Capture the cell that displays the provided text and extract its [X, Y] central coordinate. 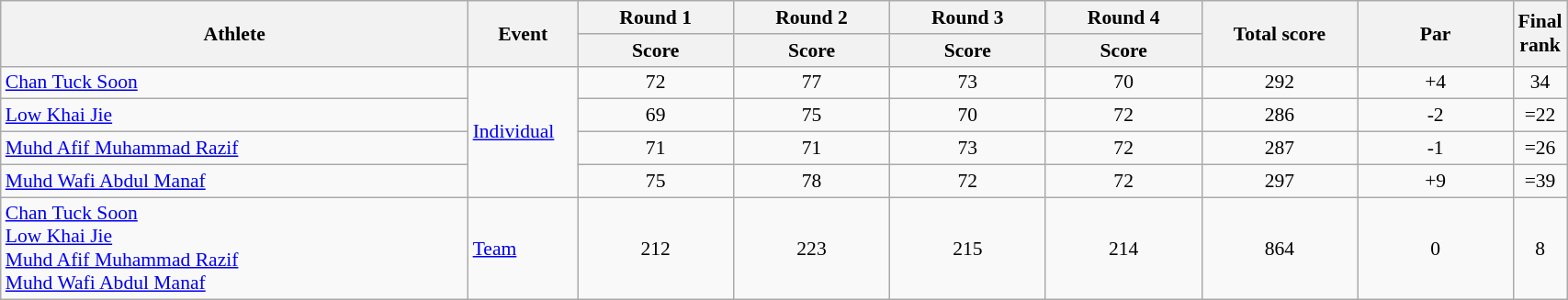
Round 3 [967, 17]
Final rank [1540, 33]
864 [1280, 249]
34 [1540, 83]
286 [1280, 116]
Chan Tuck SoonLow Khai JieMuhd Afif Muhammad RazifMuhd Wafi Abdul Manaf [235, 249]
Total score [1280, 33]
Muhd Afif Muhammad Razif [235, 149]
69 [656, 116]
77 [812, 83]
+9 [1436, 181]
Team [524, 249]
Athlete [235, 33]
-2 [1436, 116]
-1 [1436, 149]
212 [656, 249]
Event [524, 33]
=22 [1540, 116]
=26 [1540, 149]
Low Khai Jie [235, 116]
297 [1280, 181]
Round 4 [1123, 17]
0 [1436, 249]
Round 1 [656, 17]
Chan Tuck Soon [235, 83]
287 [1280, 149]
8 [1540, 249]
292 [1280, 83]
Par [1436, 33]
Individual [524, 131]
223 [812, 249]
78 [812, 181]
=39 [1540, 181]
215 [967, 249]
Round 2 [812, 17]
214 [1123, 249]
Muhd Wafi Abdul Manaf [235, 181]
+4 [1436, 83]
